Find where the given text appears and provide that cell's center as [x, y] coordinate. 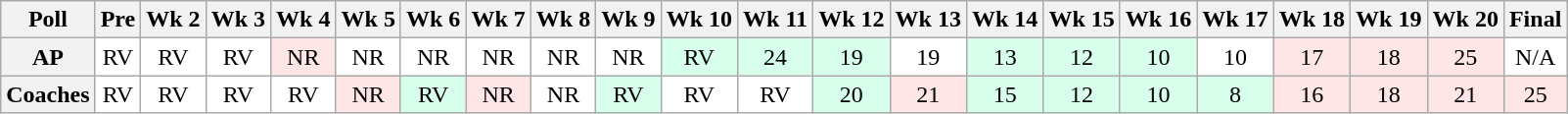
20 [852, 94]
Wk 8 [563, 20]
8 [1235, 94]
Wk 3 [238, 20]
Wk 11 [775, 20]
Wk 16 [1158, 20]
17 [1312, 57]
Final [1535, 20]
15 [1004, 94]
Wk 7 [498, 20]
Wk 6 [433, 20]
Wk 17 [1235, 20]
16 [1312, 94]
N/A [1535, 57]
Wk 2 [173, 20]
Wk 10 [699, 20]
Coaches [48, 94]
Wk 12 [852, 20]
Wk 15 [1082, 20]
Wk 5 [368, 20]
Wk 19 [1389, 20]
Poll [48, 20]
Wk 18 [1312, 20]
Wk 9 [628, 20]
24 [775, 57]
Wk 4 [303, 20]
Wk 13 [928, 20]
Wk 14 [1004, 20]
13 [1004, 57]
AP [48, 57]
Wk 20 [1465, 20]
Pre [117, 20]
